Identify which cell holds the provided text, then report its [x, y] central coordinate. 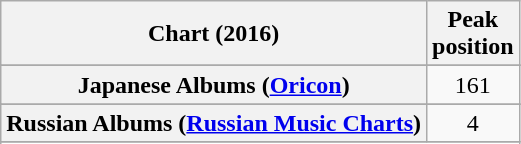
161 [473, 85]
Peakposition [473, 34]
4 [473, 123]
Japanese Albums (Oricon) [214, 85]
Chart (2016) [214, 34]
Russian Albums (Russian Music Charts) [214, 123]
